For the text-containing cell, return its midpoint in [X, Y] coordinate format. 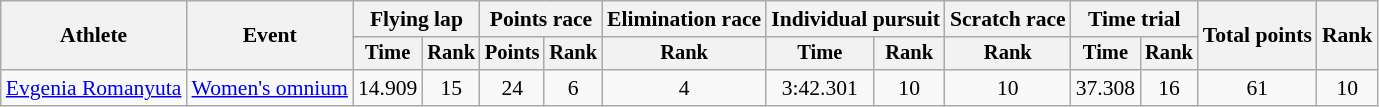
Women's omnium [270, 88]
16 [1169, 88]
3:42.301 [820, 88]
Total points [1258, 36]
14.909 [388, 88]
15 [451, 88]
Points race [541, 19]
Time trial [1134, 19]
Points [512, 54]
Elimination race [684, 19]
Event [270, 36]
24 [512, 88]
37.308 [1106, 88]
61 [1258, 88]
4 [684, 88]
Athlete [94, 36]
Flying lap [416, 19]
6 [573, 88]
Scratch race [1008, 19]
Evgenia Romanyuta [94, 88]
Individual pursuit [856, 19]
